Search for the cell housing the specified text and yield its (X, Y) center coordinate. 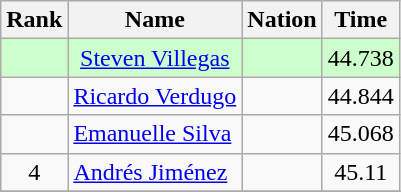
4 (34, 172)
44.844 (360, 96)
Nation (282, 20)
Name (155, 20)
45.068 (360, 134)
Emanuelle Silva (155, 134)
Time (360, 20)
44.738 (360, 58)
45.11 (360, 172)
Rank (34, 20)
Steven Villegas (155, 58)
Andrés Jiménez (155, 172)
Ricardo Verdugo (155, 96)
